Detect which cell encompasses the target text, then output its (x, y) center coordinate. 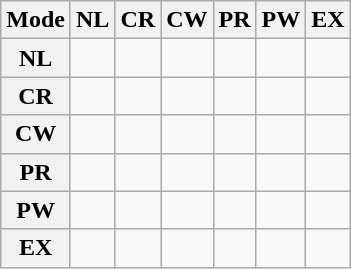
Mode (36, 20)
